Output the (x, y) coordinate of the center of the cell containing the given text.  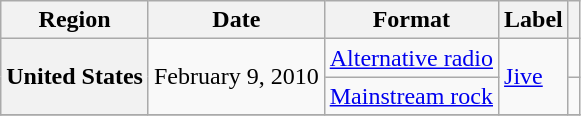
Region (75, 20)
Mainstream rock (411, 96)
United States (75, 77)
February 9, 2010 (236, 77)
Alternative radio (411, 58)
Format (411, 20)
Jive (534, 77)
Date (236, 20)
Label (534, 20)
